Provide the (X, Y) coordinate of the cell's center where the given text is located.  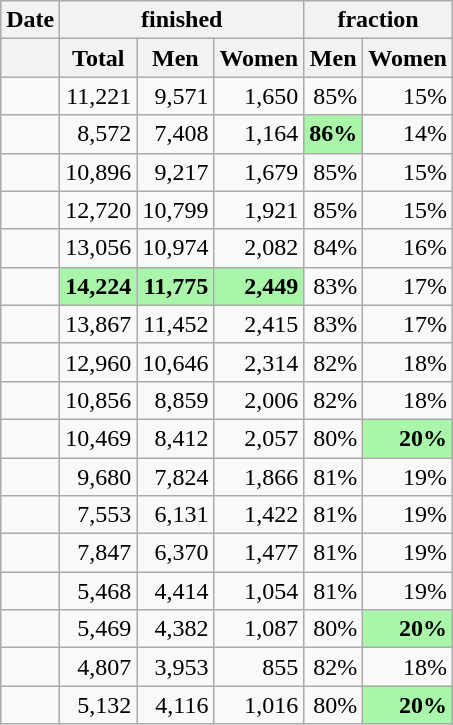
1,087 (259, 629)
1,422 (259, 515)
9,217 (176, 172)
10,646 (176, 362)
10,856 (98, 400)
1,164 (259, 134)
7,408 (176, 134)
4,807 (98, 667)
5,132 (98, 705)
7,553 (98, 515)
13,867 (98, 324)
Total (98, 58)
14,224 (98, 286)
6,370 (176, 553)
8,859 (176, 400)
5,469 (98, 629)
16% (408, 248)
1,650 (259, 96)
2,449 (259, 286)
2,415 (259, 324)
855 (259, 667)
12,720 (98, 210)
11,452 (176, 324)
2,006 (259, 400)
6,131 (176, 515)
7,847 (98, 553)
10,799 (176, 210)
2,057 (259, 438)
1,866 (259, 477)
5,468 (98, 591)
1,679 (259, 172)
1,921 (259, 210)
7,824 (176, 477)
10,469 (98, 438)
14% (408, 134)
8,412 (176, 438)
1,054 (259, 591)
10,896 (98, 172)
84% (334, 248)
4,414 (176, 591)
fraction (378, 20)
1,477 (259, 553)
9,571 (176, 96)
1,016 (259, 705)
4,116 (176, 705)
11,775 (176, 286)
2,082 (259, 248)
4,382 (176, 629)
10,974 (176, 248)
8,572 (98, 134)
9,680 (98, 477)
12,960 (98, 362)
finished (182, 20)
11,221 (98, 96)
2,314 (259, 362)
Date (30, 20)
13,056 (98, 248)
86% (334, 134)
3,953 (176, 667)
